Find where the given text appears and provide that cell's center as (x, y) coordinate. 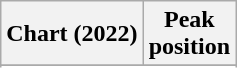
Peakposition (189, 34)
Chart (2022) (72, 34)
